Extract the [X, Y] coordinate from the center of the cell holding the provided text.  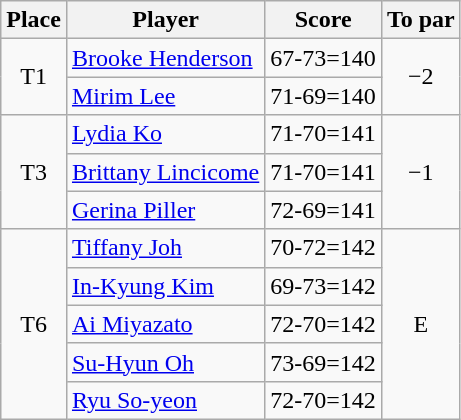
In-Kyung Kim [165, 286]
Score [324, 20]
70-72=142 [324, 248]
67-73=140 [324, 58]
69-73=142 [324, 286]
To par [420, 20]
Player [165, 20]
Place [34, 20]
−1 [420, 172]
Mirim Lee [165, 96]
Gerina Piller [165, 210]
Brooke Henderson [165, 58]
Tiffany Joh [165, 248]
T1 [34, 77]
Su-Hyun Oh [165, 362]
−2 [420, 77]
71-69=140 [324, 96]
T6 [34, 324]
E [420, 324]
Brittany Lincicome [165, 172]
72-69=141 [324, 210]
Ai Miyazato [165, 324]
T3 [34, 172]
73-69=142 [324, 362]
Lydia Ko [165, 134]
Ryu So-yeon [165, 400]
